Return the (x, y) coordinate for the center point of the cell that contains the specified text.  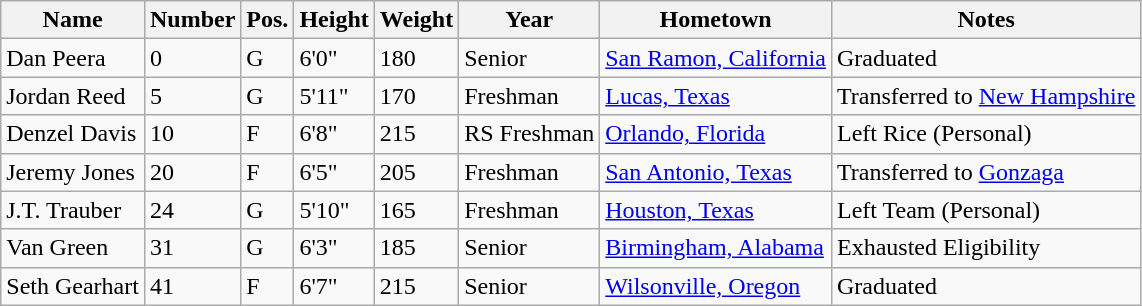
J.T. Trauber (73, 210)
Name (73, 20)
5'10" (334, 210)
San Antonio, Texas (716, 172)
Left Rice (Personal) (986, 134)
Birmingham, Alabama (716, 248)
Transferred to New Hampshire (986, 96)
Height (334, 20)
Exhausted Eligibility (986, 248)
Wilsonville, Oregon (716, 286)
Dan Peera (73, 58)
Orlando, Florida (716, 134)
Transferred to Gonzaga (986, 172)
Seth Gearhart (73, 286)
205 (416, 172)
6'0" (334, 58)
170 (416, 96)
5'11" (334, 96)
165 (416, 210)
5 (192, 96)
6'7" (334, 286)
Jordan Reed (73, 96)
Houston, Texas (716, 210)
Number (192, 20)
Lucas, Texas (716, 96)
Notes (986, 20)
20 (192, 172)
Pos. (268, 20)
180 (416, 58)
31 (192, 248)
Hometown (716, 20)
Weight (416, 20)
6'8" (334, 134)
185 (416, 248)
0 (192, 58)
Jeremy Jones (73, 172)
Denzel Davis (73, 134)
6'5" (334, 172)
Left Team (Personal) (986, 210)
Van Green (73, 248)
41 (192, 286)
San Ramon, California (716, 58)
24 (192, 210)
RS Freshman (530, 134)
6'3" (334, 248)
Year (530, 20)
10 (192, 134)
